Provide the [X, Y] coordinate of the cell's center where the given text is located.  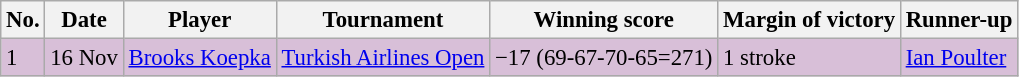
1 stroke [810, 58]
No. [23, 20]
Player [200, 20]
−17 (69-67-70-65=271) [604, 58]
Turkish Airlines Open [383, 58]
Date [84, 20]
Tournament [383, 20]
Runner-up [958, 20]
1 [23, 58]
Ian Poulter [958, 58]
Brooks Koepka [200, 58]
Margin of victory [810, 20]
16 Nov [84, 58]
Winning score [604, 20]
